Capture the cell that displays the provided text and extract its [X, Y] central coordinate. 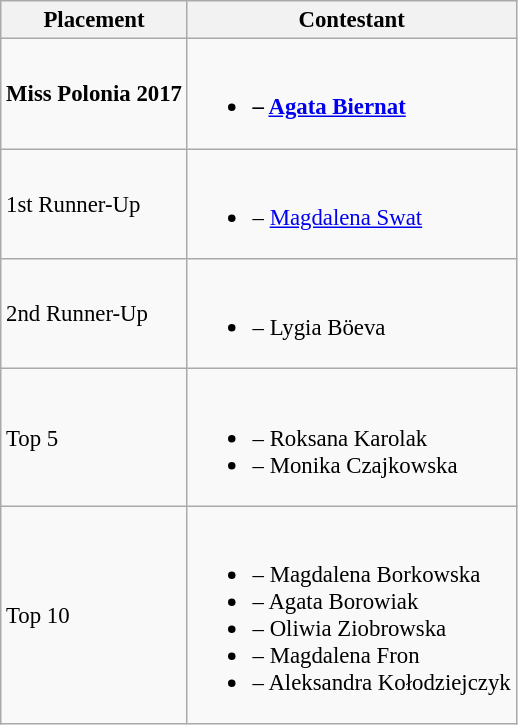
– Lygia Böeva [352, 314]
Miss Polonia 2017 [94, 94]
1st Runner-Up [94, 204]
Contestant [352, 20]
– Magdalena Swat [352, 204]
Top 10 [94, 615]
– Agata Biernat [352, 94]
– Magdalena Borkowska – Agata Borowiak – Oliwia Ziobrowska – Magdalena Fron – Aleksandra Kołodziejczyk [352, 615]
2nd Runner-Up [94, 314]
– Roksana Karolak – Monika Czajkowska [352, 438]
Placement [94, 20]
Top 5 [94, 438]
